Provide the (x, y) coordinate of the cell's center where the given text is located.  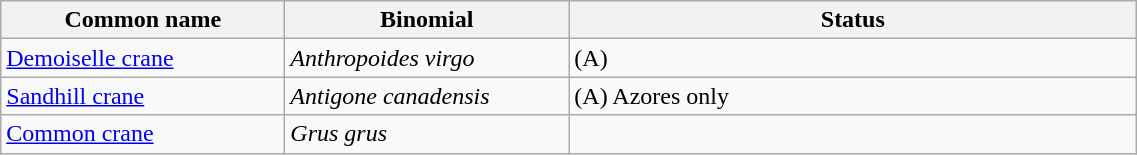
Status (853, 20)
Grus grus (427, 134)
Antigone canadensis (427, 96)
Anthropoides virgo (427, 58)
Common name (143, 20)
Binomial (427, 20)
(A) (853, 58)
(A) Azores only (853, 96)
Sandhill crane (143, 96)
Common crane (143, 134)
Demoiselle crane (143, 58)
